For the text-containing cell, return its midpoint in (X, Y) coordinate format. 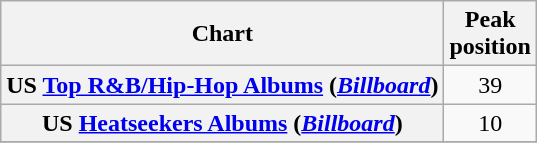
US Top R&B/Hip-Hop Albums (Billboard) (222, 85)
39 (490, 85)
10 (490, 123)
Chart (222, 34)
US Heatseekers Albums (Billboard) (222, 123)
Peakposition (490, 34)
